Pinpoint the cell where the given text exists, returning its (X, Y) midpoint coordinate. 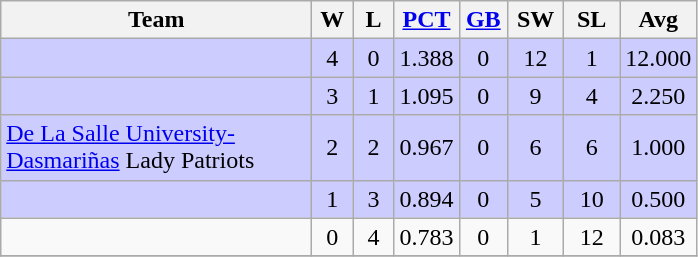
1.095 (426, 96)
0.967 (426, 148)
1.388 (426, 58)
9 (536, 96)
PCT (426, 20)
SW (536, 20)
Avg (658, 20)
0.783 (426, 237)
1.000 (658, 148)
0.894 (426, 199)
SL (592, 20)
2.250 (658, 96)
GB (484, 20)
0.500 (658, 199)
L (374, 20)
W (332, 20)
De La Salle University-Dasmariñas Lady Patriots (156, 148)
5 (536, 199)
0.083 (658, 237)
12.000 (658, 58)
10 (592, 199)
Team (156, 20)
